Capture the cell that displays the provided text and extract its [x, y] central coordinate. 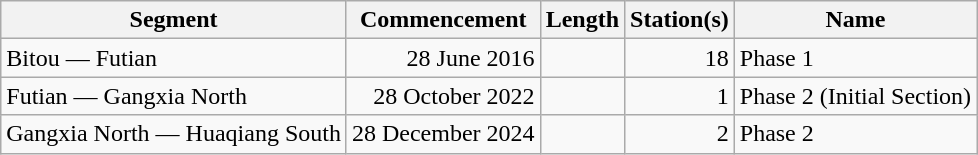
Name [855, 20]
Futian — Gangxia North [174, 96]
28 December 2024 [443, 134]
Phase 2 (Initial Section) [855, 96]
1 [680, 96]
28 June 2016 [443, 58]
Segment [174, 20]
Length [582, 20]
2 [680, 134]
Station(s) [680, 20]
Gangxia North — Huaqiang South [174, 134]
18 [680, 58]
Bitou — Futian [174, 58]
Commencement [443, 20]
Phase 2 [855, 134]
28 October 2022 [443, 96]
Phase 1 [855, 58]
